Find where the given text appears and provide that cell's center as (X, Y) coordinate. 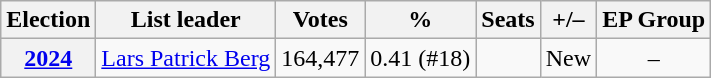
164,477 (320, 58)
EP Group (654, 20)
0.41 (#18) (420, 58)
2024 (48, 58)
% (420, 20)
Seats (508, 20)
New (568, 58)
Lars Patrick Berg (186, 58)
Votes (320, 20)
+/– (568, 20)
List leader (186, 20)
– (654, 58)
Election (48, 20)
